Pinpoint the cell where the given text exists, returning its [x, y] midpoint coordinate. 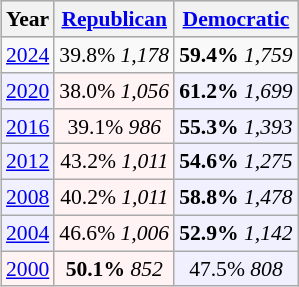
2000 [28, 269]
Democratic [236, 19]
2020 [28, 91]
58.8% 1,478 [236, 197]
55.3% 1,393 [236, 126]
43.2% 1,011 [114, 162]
59.4% 1,759 [236, 55]
2016 [28, 126]
2004 [28, 233]
61.2% 1,699 [236, 91]
52.9% 1,142 [236, 233]
2024 [28, 55]
54.6% 1,275 [236, 162]
2012 [28, 162]
46.6% 1,006 [114, 233]
Republican [114, 19]
47.5% 808 [236, 269]
2008 [28, 197]
39.8% 1,178 [114, 55]
Year [28, 19]
50.1% 852 [114, 269]
38.0% 1,056 [114, 91]
39.1% 986 [114, 126]
40.2% 1,011 [114, 197]
